Provide the [X, Y] coordinate of the cell's center where the given text is located.  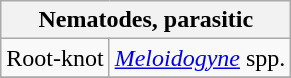
Meloidogyne spp. [200, 58]
Root-knot [55, 58]
Nematodes, parasitic [146, 20]
